Return (X, Y) of the center of cell containing provided text 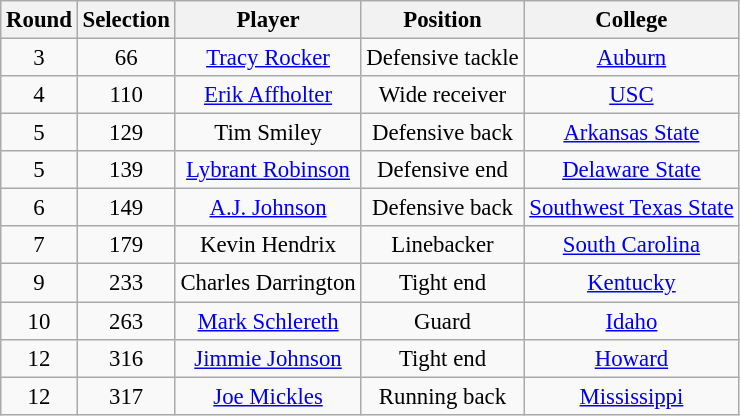
233 (126, 283)
Tracy Rocker (268, 58)
6 (39, 208)
Tim Smiley (268, 133)
Selection (126, 20)
317 (126, 396)
College (632, 20)
Lybrant Robinson (268, 170)
Joe Mickles (268, 396)
Mark Schlereth (268, 321)
66 (126, 58)
Howard (632, 358)
110 (126, 95)
263 (126, 321)
129 (126, 133)
149 (126, 208)
Defensive end (442, 170)
139 (126, 170)
Erik Affholter (268, 95)
Running back (442, 396)
Guard (442, 321)
Position (442, 20)
Delaware State (632, 170)
Arkansas State (632, 133)
179 (126, 245)
3 (39, 58)
9 (39, 283)
Defensive tackle (442, 58)
USC (632, 95)
Mississippi (632, 396)
Kentucky (632, 283)
Wide receiver (442, 95)
Kevin Hendrix (268, 245)
Idaho (632, 321)
Auburn (632, 58)
10 (39, 321)
4 (39, 95)
Southwest Texas State (632, 208)
Linebacker (442, 245)
Player (268, 20)
7 (39, 245)
Charles Darrington (268, 283)
A.J. Johnson (268, 208)
Round (39, 20)
316 (126, 358)
Jimmie Johnson (268, 358)
South Carolina (632, 245)
